Find where the given text appears and provide that cell's center as [X, Y] coordinate. 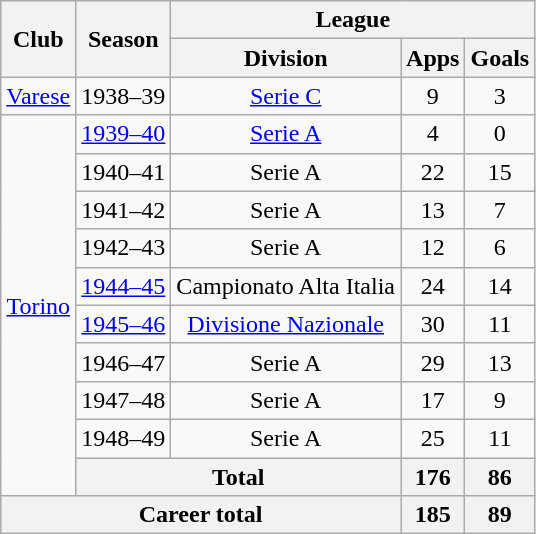
1941–42 [124, 210]
1939–40 [124, 134]
Club [38, 39]
30 [433, 324]
Torino [38, 306]
1945–46 [124, 324]
7 [500, 210]
29 [433, 362]
1947–48 [124, 400]
League [353, 20]
3 [500, 96]
Campionato Alta Italia [286, 286]
176 [433, 477]
Goals [500, 58]
Divisione Nazionale [286, 324]
Varese [38, 96]
89 [500, 515]
25 [433, 438]
Apps [433, 58]
1946–47 [124, 362]
Season [124, 39]
24 [433, 286]
Serie C [286, 96]
1948–49 [124, 438]
15 [500, 172]
1938–39 [124, 96]
22 [433, 172]
14 [500, 286]
86 [500, 477]
1940–41 [124, 172]
Career total [201, 515]
17 [433, 400]
185 [433, 515]
4 [433, 134]
1944–45 [124, 286]
Total [238, 477]
6 [500, 248]
0 [500, 134]
1942–43 [124, 248]
12 [433, 248]
Division [286, 58]
